Extract the (x, y) coordinate from the center of the cell holding the provided text.  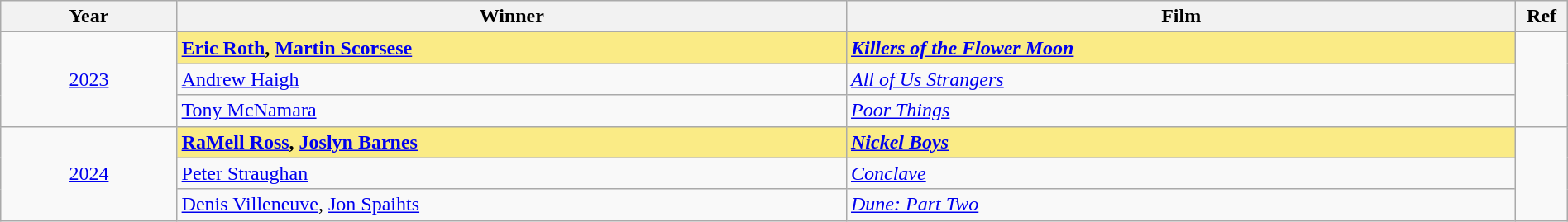
Poor Things (1181, 111)
Year (89, 17)
Tony McNamara (511, 111)
Ref (1542, 17)
Andrew Haigh (511, 79)
Dune: Part Two (1181, 205)
Film (1181, 17)
Peter Straughan (511, 173)
Nickel Boys (1181, 142)
2024 (89, 173)
2023 (89, 79)
RaMell Ross, Joslyn Barnes (511, 142)
Winner (511, 17)
Denis Villeneuve, Jon Spaihts (511, 205)
Killers of the Flower Moon (1181, 48)
Conclave (1181, 173)
Eric Roth, Martin Scorsese (511, 48)
All of Us Strangers (1181, 79)
